Find where the given text appears and provide that cell's center as [x, y] coordinate. 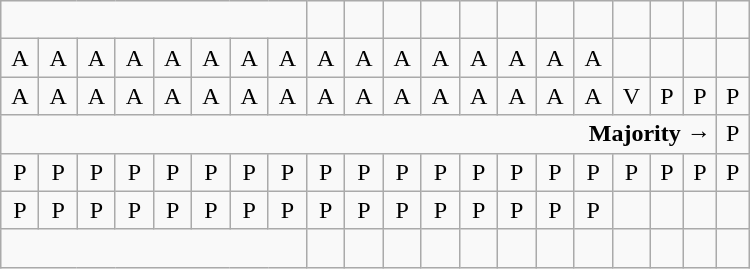
Majority → [359, 134]
V [631, 96]
